Pinpoint the cell where the given text exists, returning its (X, Y) midpoint coordinate. 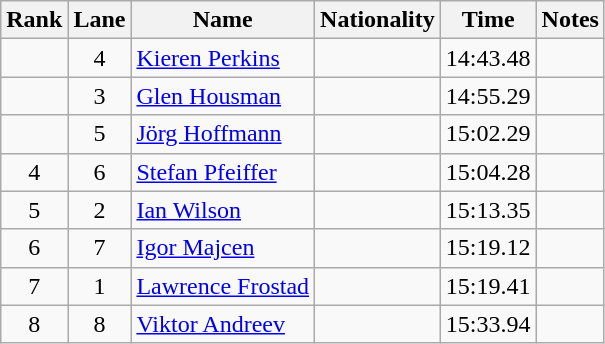
Igor Majcen (223, 248)
2 (100, 210)
15:13.35 (488, 210)
Rank (34, 20)
Viktor Andreev (223, 324)
15:33.94 (488, 324)
Notes (570, 20)
15:02.29 (488, 134)
Jörg Hoffmann (223, 134)
Lawrence Frostad (223, 286)
Name (223, 20)
Ian Wilson (223, 210)
Nationality (378, 20)
Glen Housman (223, 96)
15:04.28 (488, 172)
1 (100, 286)
3 (100, 96)
15:19.12 (488, 248)
Stefan Pfeiffer (223, 172)
Lane (100, 20)
Kieren Perkins (223, 58)
14:43.48 (488, 58)
Time (488, 20)
14:55.29 (488, 96)
15:19.41 (488, 286)
